Provide the (x, y) coordinate of the cell's center where the given text is located.  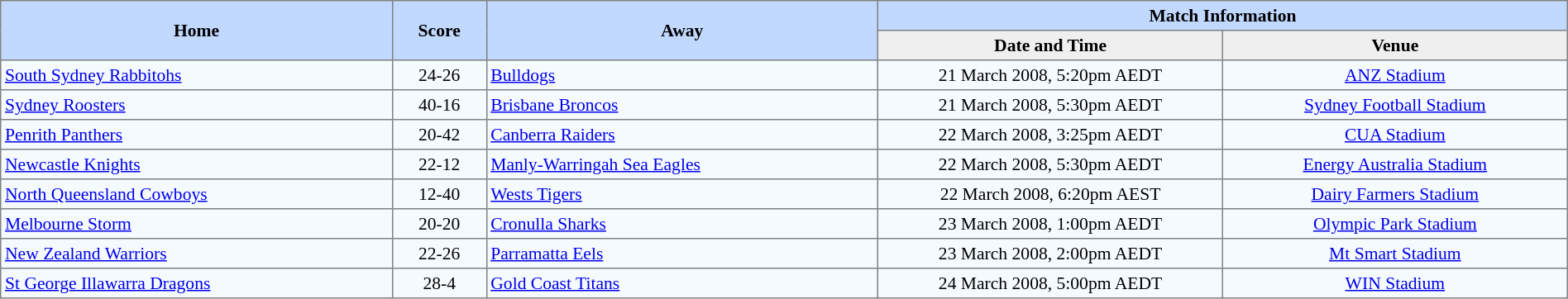
21 March 2008, 5:20pm AEDT (1050, 75)
St George Illawarra Dragons (197, 283)
Brisbane Broncos (682, 105)
Parramatta Eels (682, 254)
23 March 2008, 2:00pm AEDT (1050, 254)
40-16 (439, 105)
Away (682, 31)
Energy Australia Stadium (1394, 164)
Olympic Park Stadium (1394, 224)
Cronulla Sharks (682, 224)
20-20 (439, 224)
22 March 2008, 5:30pm AEDT (1050, 164)
23 March 2008, 1:00pm AEDT (1050, 224)
20-42 (439, 135)
22-12 (439, 164)
Mt Smart Stadium (1394, 254)
Wests Tigers (682, 194)
Bulldogs (682, 75)
22 March 2008, 3:25pm AEDT (1050, 135)
Newcastle Knights (197, 164)
South Sydney Rabbitohs (197, 75)
Melbourne Storm (197, 224)
Score (439, 31)
Date and Time (1050, 45)
Home (197, 31)
ANZ Stadium (1394, 75)
Gold Coast Titans (682, 283)
22 March 2008, 6:20pm AEST (1050, 194)
28-4 (439, 283)
24 March 2008, 5:00pm AEDT (1050, 283)
24-26 (439, 75)
Match Information (1223, 16)
New Zealand Warriors (197, 254)
Dairy Farmers Stadium (1394, 194)
CUA Stadium (1394, 135)
WIN Stadium (1394, 283)
22-26 (439, 254)
Penrith Panthers (197, 135)
Sydney Roosters (197, 105)
North Queensland Cowboys (197, 194)
Manly-Warringah Sea Eagles (682, 164)
21 March 2008, 5:30pm AEDT (1050, 105)
Canberra Raiders (682, 135)
12-40 (439, 194)
Sydney Football Stadium (1394, 105)
Venue (1394, 45)
